From the cell containing the given text, extract its center point as (x, y) coordinate. 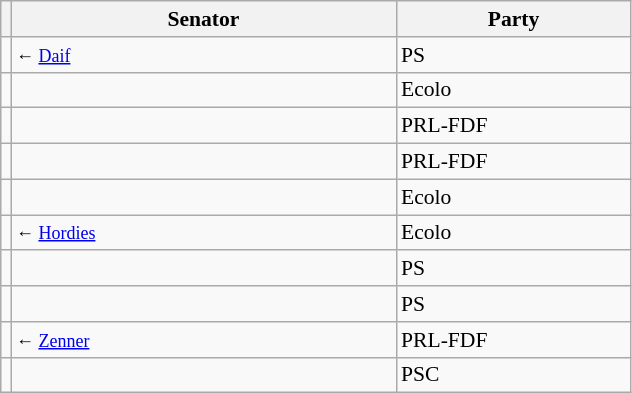
← Zenner (204, 340)
Party (514, 19)
← Hordies (204, 233)
PSC (514, 375)
← Daif (204, 55)
Senator (204, 19)
